Search for the cell housing the specified text and yield its [X, Y] center coordinate. 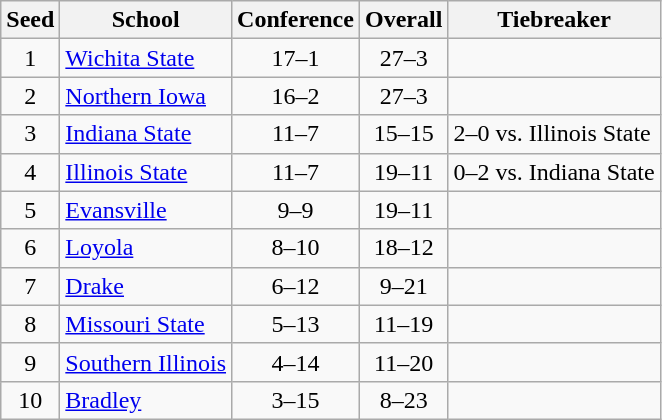
Bradley [146, 400]
10 [30, 400]
Conference [296, 20]
9–21 [403, 286]
8 [30, 324]
15–15 [403, 134]
9 [30, 362]
Drake [146, 286]
Indiana State [146, 134]
6–12 [296, 286]
3–15 [296, 400]
School [146, 20]
16–2 [296, 96]
Northern Iowa [146, 96]
Illinois State [146, 172]
Missouri State [146, 324]
4 [30, 172]
9–9 [296, 210]
2–0 vs. Illinois State [554, 134]
Loyola [146, 248]
3 [30, 134]
Tiebreaker [554, 20]
Seed [30, 20]
5 [30, 210]
11–20 [403, 362]
8–10 [296, 248]
0–2 vs. Indiana State [554, 172]
4–14 [296, 362]
7 [30, 286]
1 [30, 58]
8–23 [403, 400]
11–19 [403, 324]
17–1 [296, 58]
Wichita State [146, 58]
5–13 [296, 324]
Evansville [146, 210]
2 [30, 96]
Overall [403, 20]
18–12 [403, 248]
6 [30, 248]
Southern Illinois [146, 362]
